Find where the given text appears and provide that cell's center as [x, y] coordinate. 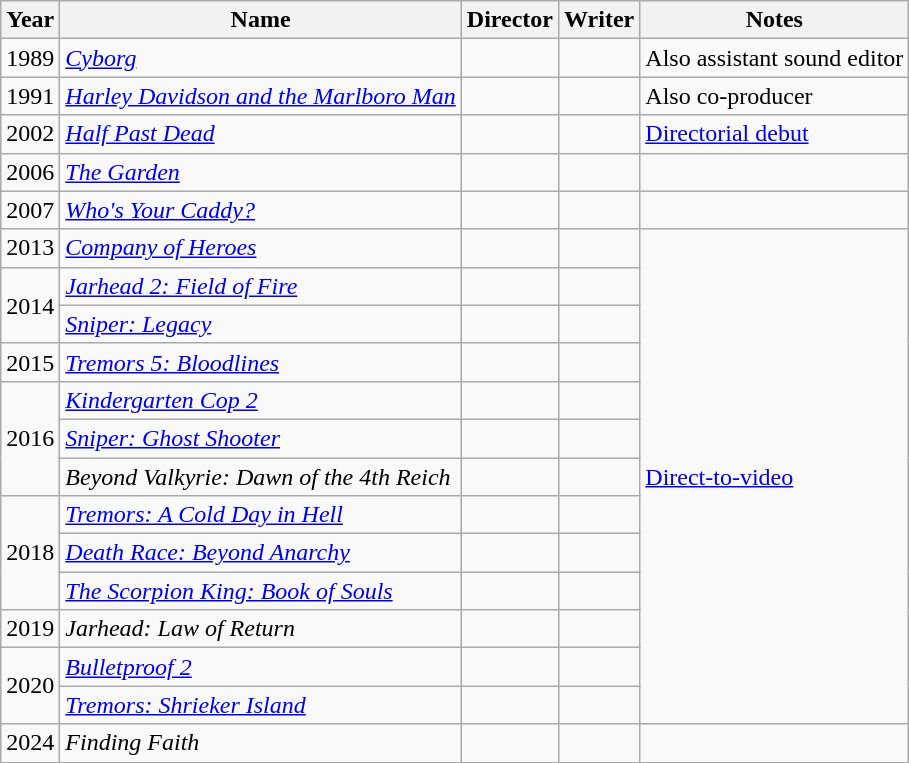
2002 [30, 134]
2007 [30, 210]
Finding Faith [260, 743]
Who's Your Caddy? [260, 210]
Notes [774, 20]
Company of Heroes [260, 248]
Cyborg [260, 58]
2016 [30, 438]
2024 [30, 743]
Sniper: Legacy [260, 324]
Writer [600, 20]
2014 [30, 305]
Direct-to-video [774, 476]
The Garden [260, 172]
Sniper: Ghost Shooter [260, 438]
Directorial debut [774, 134]
Also assistant sound editor [774, 58]
Harley Davidson and the Marlboro Man [260, 96]
Jarhead: Law of Return [260, 629]
Beyond Valkyrie: Dawn of the 4th Reich [260, 477]
Tremors 5: Bloodlines [260, 362]
Bulletproof 2 [260, 667]
Tremors: A Cold Day in Hell [260, 515]
2018 [30, 553]
Kindergarten Cop 2 [260, 400]
Year [30, 20]
Half Past Dead [260, 134]
Jarhead 2: Field of Fire [260, 286]
2006 [30, 172]
Director [510, 20]
2020 [30, 686]
Name [260, 20]
2019 [30, 629]
Also co-producer [774, 96]
Tremors: Shrieker Island [260, 705]
1989 [30, 58]
2013 [30, 248]
Death Race: Beyond Anarchy [260, 553]
2015 [30, 362]
The Scorpion King: Book of Souls [260, 591]
1991 [30, 96]
